Locate the cell with the specified text and output its (X, Y) center coordinate. 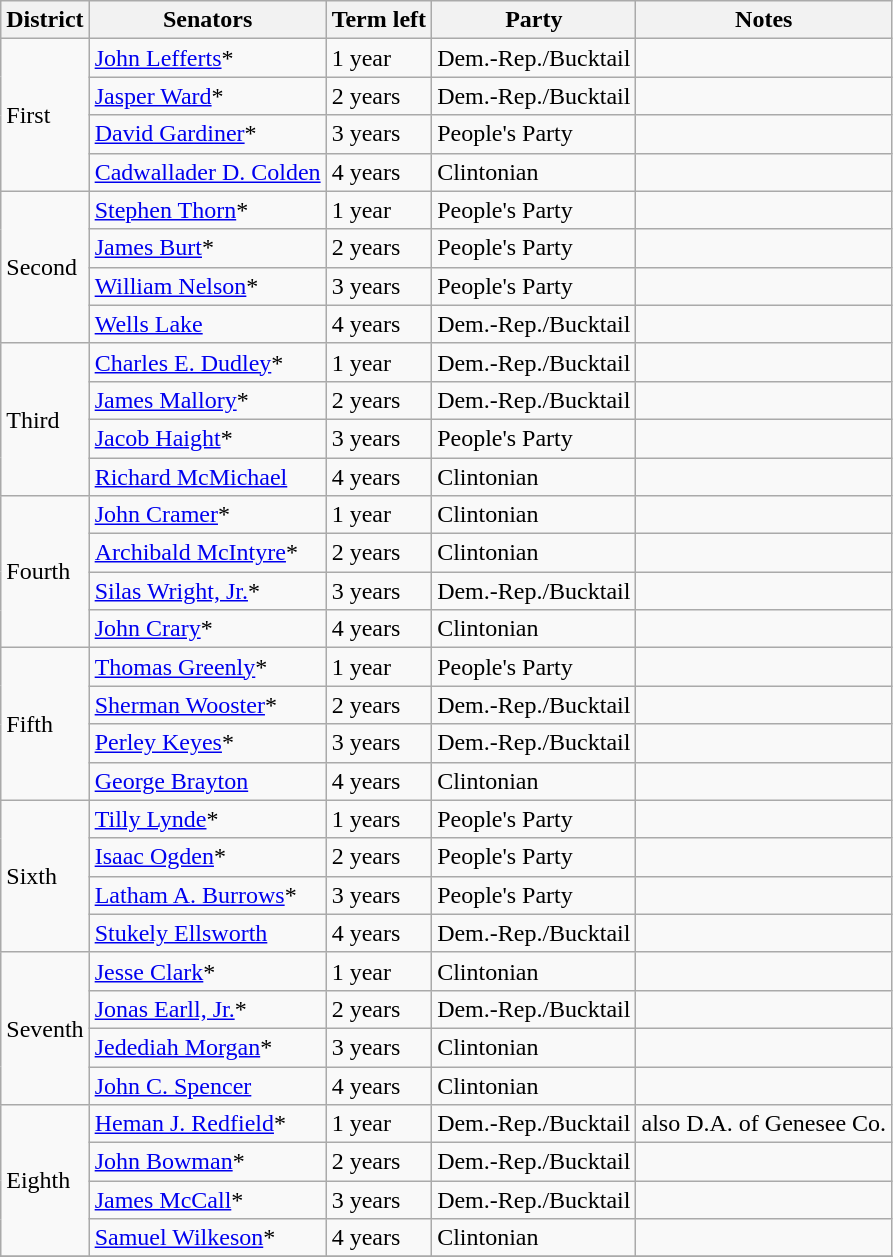
Archibald McIntyre* (208, 553)
Latham A. Burrows* (208, 895)
George Brayton (208, 781)
District (45, 20)
Fifth (45, 724)
Senators (208, 20)
Charles E. Dudley* (208, 362)
James Burt* (208, 248)
Perley Keyes* (208, 743)
Jasper Ward* (208, 96)
Tilly Lynde* (208, 819)
Notes (764, 20)
Silas Wright, Jr.* (208, 591)
Seventh (45, 1028)
Third (45, 419)
also D.A. of Genesee Co. (764, 1124)
William Nelson* (208, 286)
Term left (378, 20)
Jesse Clark* (208, 971)
Thomas Greenly* (208, 667)
Jonas Earll, Jr.* (208, 1009)
Sherman Wooster* (208, 705)
1 years (378, 819)
John Cramer* (208, 515)
Heman J. Redfield* (208, 1124)
David Gardiner* (208, 134)
John Lefferts* (208, 58)
Cadwallader D. Colden (208, 172)
James McCall* (208, 1200)
Jedediah Morgan* (208, 1047)
Wells Lake (208, 324)
Sixth (45, 876)
First (45, 115)
Richard McMichael (208, 477)
Isaac Ogden* (208, 857)
Eighth (45, 1181)
James Mallory* (208, 400)
John Bowman* (208, 1162)
Fourth (45, 572)
John Crary* (208, 629)
Party (534, 20)
Samuel Wilkeson* (208, 1238)
Second (45, 267)
John C. Spencer (208, 1085)
Jacob Haight* (208, 438)
Stukely Ellsworth (208, 933)
Stephen Thorn* (208, 210)
